Return the [x, y] coordinate for the center point of the cell that contains the specified text.  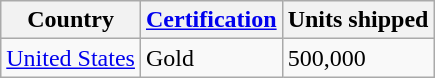
Units shipped [358, 20]
United States [71, 58]
Country [71, 20]
Gold [211, 58]
500,000 [358, 58]
Certification [211, 20]
